Return the (x, y) coordinate for the center point of the cell that contains the specified text.  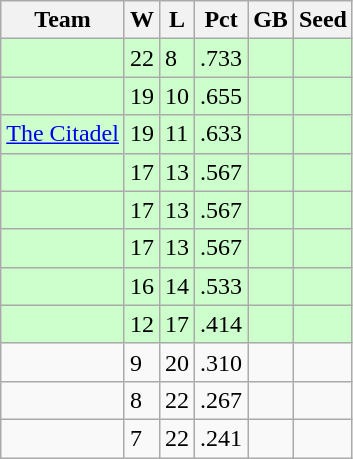
.310 (222, 362)
.655 (222, 96)
11 (178, 134)
7 (142, 438)
.533 (222, 286)
.267 (222, 400)
.633 (222, 134)
12 (142, 324)
The Citadel (63, 134)
Seed (322, 20)
16 (142, 286)
L (178, 20)
.414 (222, 324)
Pct (222, 20)
14 (178, 286)
9 (142, 362)
GB (271, 20)
20 (178, 362)
Team (63, 20)
10 (178, 96)
.733 (222, 58)
.241 (222, 438)
W (142, 20)
